For the text-containing cell, return its midpoint in (X, Y) coordinate format. 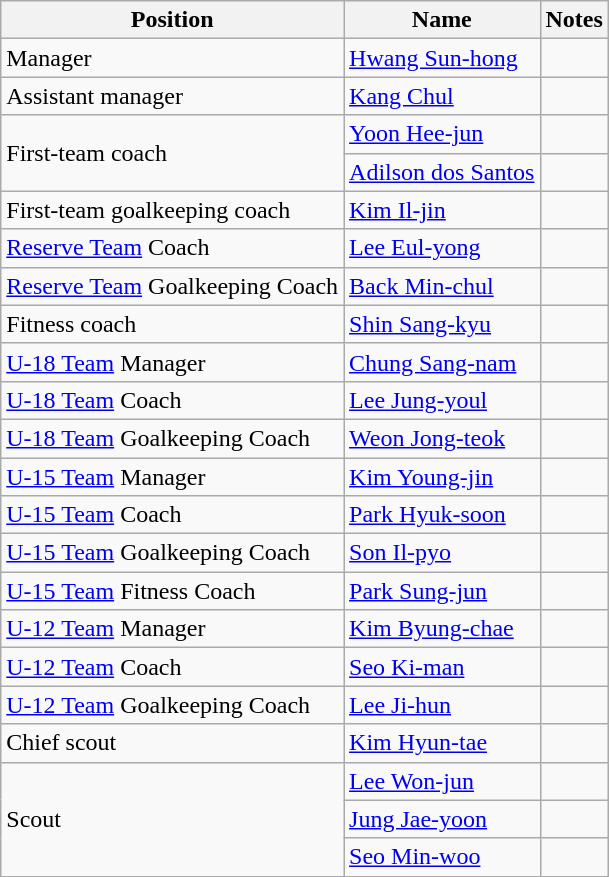
First-team goalkeeping coach (172, 210)
Reserve Team Goalkeeping Coach (172, 286)
Name (442, 20)
Adilson dos Santos (442, 172)
Kim Il-jin (442, 210)
Assistant manager (172, 96)
U-12 Team Goalkeeping Coach (172, 705)
Lee Won-jun (442, 781)
Seo Ki-man (442, 667)
First-team coach (172, 153)
Lee Eul-yong (442, 248)
Lee Ji-hun (442, 705)
Notes (574, 20)
Son Il-pyo (442, 553)
U-15 Team Goalkeeping Coach (172, 553)
Fitness coach (172, 324)
Jung Jae-yoon (442, 819)
U-18 Team Coach (172, 400)
Back Min-chul (442, 286)
Park Sung-jun (442, 591)
Chief scout (172, 743)
Chung Sang-nam (442, 362)
Park Hyuk-soon (442, 515)
Hwang Sun-hong (442, 58)
Kim Byung-chae (442, 629)
Yoon Hee-jun (442, 134)
U-15 Team Coach (172, 515)
Weon Jong-teok (442, 438)
Reserve Team Coach (172, 248)
U-18 Team Manager (172, 362)
U-15 Team Fitness Coach (172, 591)
Position (172, 20)
Kim Young-jin (442, 477)
U-18 Team Goalkeeping Coach (172, 438)
Lee Jung-youl (442, 400)
U-12 Team Manager (172, 629)
U-15 Team Manager (172, 477)
Kang Chul (442, 96)
Seo Min-woo (442, 857)
U-12 Team Coach (172, 667)
Kim Hyun-tae (442, 743)
Manager (172, 58)
Scout (172, 819)
Shin Sang-kyu (442, 324)
